Capture the cell that displays the provided text and extract its [X, Y] central coordinate. 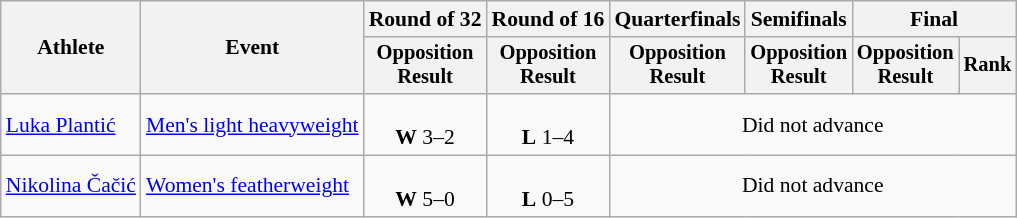
W 5–0 [426, 186]
Quarterfinals [677, 19]
Round of 32 [426, 19]
Men's light heavyweight [252, 124]
W 3–2 [426, 124]
Athlete [71, 48]
Nikolina Čačić [71, 186]
Final [934, 19]
Semifinals [798, 19]
L 1–4 [548, 124]
Luka Plantić [71, 124]
Event [252, 48]
L 0–5 [548, 186]
Women's featherweight [252, 186]
Round of 16 [548, 19]
Rank [988, 66]
